Pinpoint the cell where the given text exists, returning its (X, Y) midpoint coordinate. 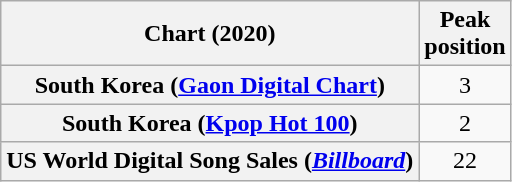
22 (465, 161)
3 (465, 85)
South Korea (Gaon Digital Chart) (210, 85)
South Korea (Kpop Hot 100) (210, 123)
Peakposition (465, 34)
US World Digital Song Sales (Billboard) (210, 161)
Chart (2020) (210, 34)
2 (465, 123)
